For the text-containing cell, return its midpoint in (x, y) coordinate format. 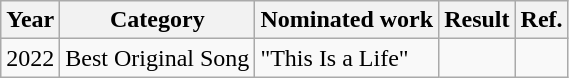
"This Is a Life" (347, 58)
Nominated work (347, 20)
Ref. (542, 20)
2022 (30, 58)
Year (30, 20)
Result (477, 20)
Category (158, 20)
Best Original Song (158, 58)
